Return the [X, Y] coordinate for the center point of the cell that contains the specified text.  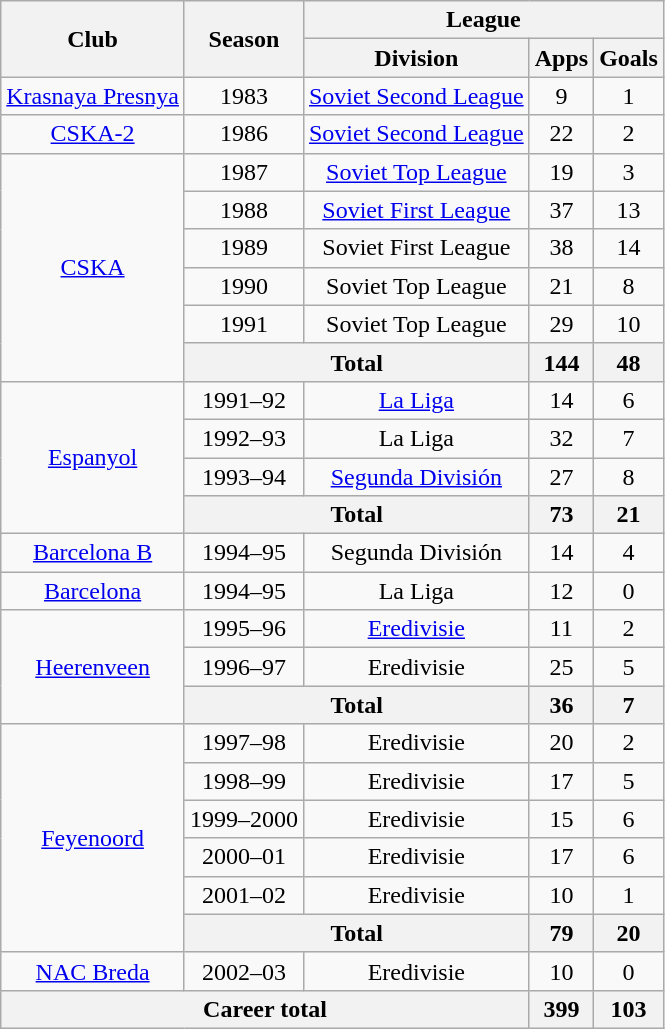
3 [629, 172]
37 [561, 210]
1991–92 [244, 400]
1999–2000 [244, 819]
Goals [629, 58]
Espanyol [93, 457]
4 [629, 553]
73 [561, 515]
22 [561, 134]
1983 [244, 96]
1987 [244, 172]
NAC Breda [93, 971]
36 [561, 705]
25 [561, 667]
1991 [244, 324]
32 [561, 438]
1992–93 [244, 438]
1993–94 [244, 477]
11 [561, 629]
League [483, 20]
27 [561, 477]
1995–96 [244, 629]
1998–99 [244, 781]
Division [416, 58]
12 [561, 591]
CSKA [93, 267]
1988 [244, 210]
2000–01 [244, 857]
19 [561, 172]
Barcelona B [93, 553]
79 [561, 933]
399 [561, 1009]
Apps [561, 58]
Barcelona [93, 591]
Heerenveen [93, 667]
29 [561, 324]
Career total [265, 1009]
144 [561, 362]
38 [561, 248]
103 [629, 1009]
1989 [244, 248]
Club [93, 39]
9 [561, 96]
1990 [244, 286]
Feyenoord [93, 838]
1996–97 [244, 667]
Krasnaya Presnya [93, 96]
1986 [244, 134]
48 [629, 362]
15 [561, 819]
2002–03 [244, 971]
Season [244, 39]
2001–02 [244, 895]
CSKA-2 [93, 134]
13 [629, 210]
1997–98 [244, 743]
